Find where the given text appears and provide that cell's center as [X, Y] coordinate. 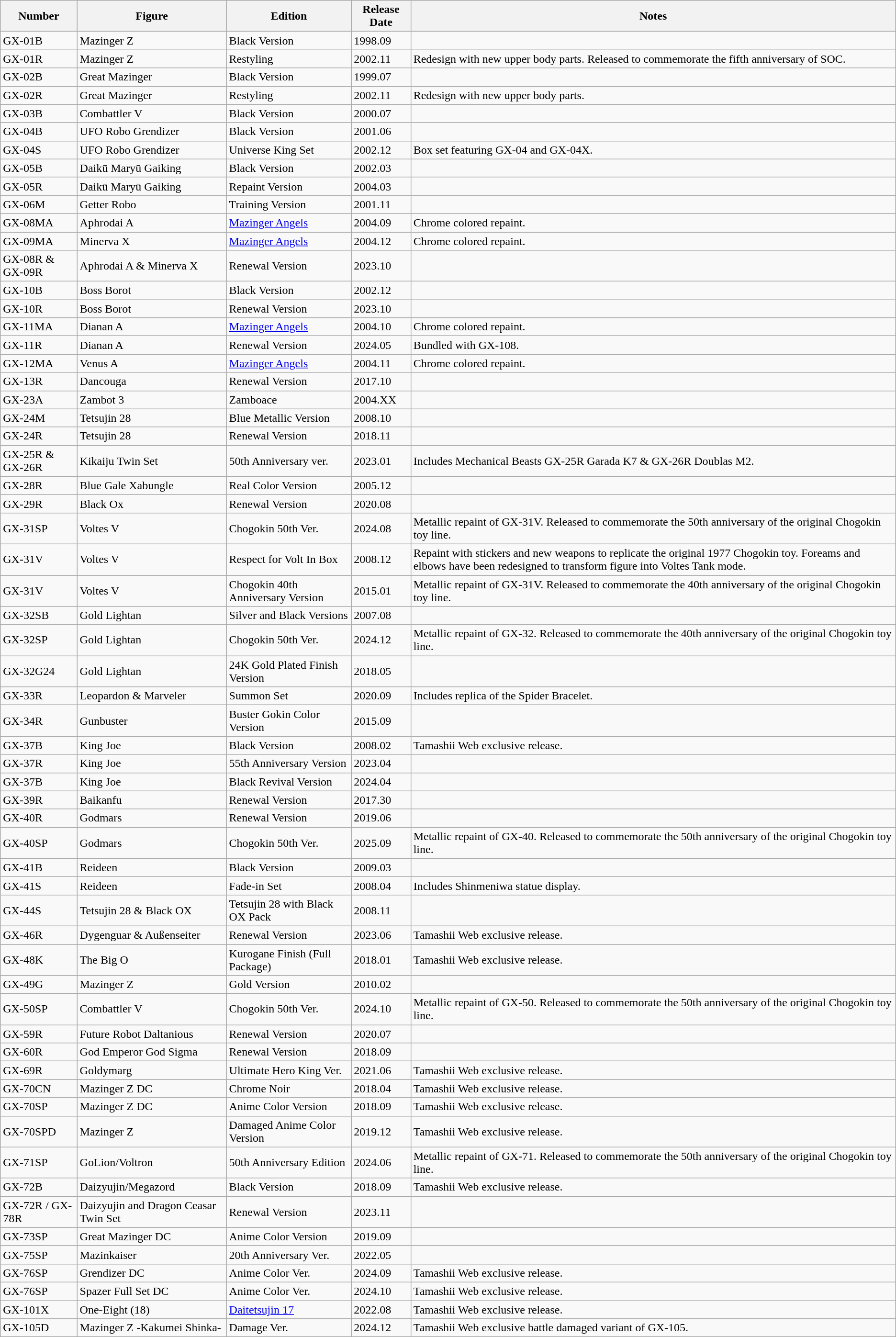
2018.04 [381, 1089]
GX-59R [39, 1034]
GX-71SP [39, 1162]
Redesign with new upper body parts. [653, 95]
GX-44S [39, 910]
2004.09 [381, 223]
GX-39R [39, 800]
2019.12 [381, 1132]
GX-40SP [39, 843]
GX-01B [39, 41]
2008.10 [381, 418]
Release Date [381, 16]
GX-101X [39, 1309]
GX-04B [39, 132]
2010.02 [381, 985]
2019.09 [381, 1236]
Metallic repaint of GX-71. Released to commemorate the 50th anniversary of the original Chogokin toy line. [653, 1162]
GX-105D [39, 1328]
GX-34R [39, 721]
GX-40R [39, 818]
Box set featuring GX-04 and GX-04X. [653, 150]
GX-11R [39, 345]
GX-70SPD [39, 1132]
Zambot 3 [152, 400]
Daitetsujin 17 [289, 1309]
GX-02R [39, 95]
GX-29R [39, 504]
Metallic repaint of GX-32. Released to commemorate the 40th anniversary of the original Chogokin toy line. [653, 640]
GX-05R [39, 186]
2004.12 [381, 241]
Zamboace [289, 400]
Notes [653, 16]
GX-23A [39, 400]
2023.04 [381, 764]
2009.03 [381, 867]
GX-73SP [39, 1236]
GX-13R [39, 382]
Damaged Anime Color Version [289, 1132]
GX-46R [39, 935]
GX-69R [39, 1070]
50th Anniversary ver. [289, 461]
Minerva X [152, 241]
Training Version [289, 204]
2015.09 [381, 721]
Gunbuster [152, 721]
GX-48K [39, 959]
2005.12 [381, 485]
2020.07 [381, 1034]
GX-01R [39, 59]
Dygenguar & Außenseiter [152, 935]
2002.03 [381, 168]
GX-08MA [39, 223]
Metallic repaint of GX-40. Released to commemorate the 50th anniversary of the original Chogokin toy line. [653, 843]
Leopardon & Marveler [152, 696]
GoLion/Voltron [152, 1162]
GX-60R [39, 1052]
2001.11 [381, 204]
2008.11 [381, 910]
Includes Shinmeniwa statue display. [653, 886]
Metallic repaint of GX-31V. Released to commemorate the 40th anniversary of the original Chogokin toy line. [653, 591]
2008.02 [381, 745]
GX-75SP [39, 1255]
Chrome Noir [289, 1089]
Tamashii Web exclusive battle damaged variant of GX-105. [653, 1328]
GX-10B [39, 291]
GX-03B [39, 113]
GX-02B [39, 77]
GX-25R & GX-26R [39, 461]
Metallic repaint of GX-31V. Released to commemorate the 50th anniversary of the original Chogokin toy line. [653, 528]
Mazinger Z -Kakumei Shinka- [152, 1328]
God Emperor God Sigma [152, 1052]
2007.08 [381, 616]
2018.11 [381, 436]
Getter Robo [152, 204]
2024.04 [381, 782]
GX-70CN [39, 1089]
Chogokin 40th Anniversary Version [289, 591]
GX-09MA [39, 241]
Black Revival Version [289, 782]
2018.05 [381, 671]
Baikanfu [152, 800]
Aphrodai A [152, 223]
Venus A [152, 363]
50th Anniversary Edition [289, 1162]
2024.08 [381, 528]
Repaint Version [289, 186]
Great Mazinger DC [152, 1236]
GX-08R & GX-09R [39, 266]
One-Eight (18) [152, 1309]
Kikaiju Twin Set [152, 461]
Dancouga [152, 382]
GX-49G [39, 985]
Spazer Full Set DC [152, 1291]
55th Anniversary Version [289, 764]
2017.10 [381, 382]
Summon Set [289, 696]
GX-12MA [39, 363]
2017.30 [381, 800]
Blue Gale Xabungle [152, 485]
2023.01 [381, 461]
GX-31SP [39, 528]
GX-05B [39, 168]
2022.05 [381, 1255]
1998.09 [381, 41]
Fade-in Set [289, 886]
2008.12 [381, 559]
Goldymarg [152, 1070]
Grendizer DC [152, 1273]
Bundled with GX-108. [653, 345]
Tetsujin 28 with Black OX Pack [289, 910]
GX-41S [39, 886]
GX-04S [39, 150]
GX-72R / GX-78R [39, 1212]
Ultimate Hero King Ver. [289, 1070]
GX-24M [39, 418]
2004.11 [381, 363]
GX-72B [39, 1187]
Tetsujin 28 & Black OX [152, 910]
2020.08 [381, 504]
Daizyujin and Dragon Ceasar Twin Set [152, 1212]
Number [39, 16]
2004.10 [381, 327]
Includes replica of the Spider Bracelet. [653, 696]
Buster Gokin Color Version [289, 721]
2004.03 [381, 186]
1999.07 [381, 77]
20th Anniversary Ver. [289, 1255]
2023.06 [381, 935]
2024.09 [381, 1273]
2021.06 [381, 1070]
Metallic repaint of GX-50. Released to commemorate the 50th anniversary of the original Chogokin toy line. [653, 1009]
2024.05 [381, 345]
Redesign with new upper body parts. Released to commemorate the fifth anniversary of SOC. [653, 59]
2022.08 [381, 1309]
Daizyujin/Megazord [152, 1187]
Gold Version [289, 985]
Mazinkaiser [152, 1255]
2020.09 [381, 696]
Respect for Volt In Box [289, 559]
2023.11 [381, 1212]
Edition [289, 16]
GX-41B [39, 867]
Kurogane Finish (Full Package) [289, 959]
Real Color Version [289, 485]
24K Gold Plated Finish Version [289, 671]
GX-11MA [39, 327]
2019.06 [381, 818]
2001.06 [381, 132]
2024.06 [381, 1162]
GX-70SP [39, 1107]
GX-32G24 [39, 671]
Future Robot Daltanious [152, 1034]
The Big O [152, 959]
GX-28R [39, 485]
2004.XX [381, 400]
Figure [152, 16]
GX-37R [39, 764]
Silver and Black Versions [289, 616]
Black Ox [152, 504]
Damage Ver. [289, 1328]
GX-32SP [39, 640]
2008.04 [381, 886]
GX-06M [39, 204]
GX-50SP [39, 1009]
GX-32SB [39, 616]
Blue Metallic Version [289, 418]
GX-24R [39, 436]
2015.01 [381, 591]
Includes Mechanical Beasts GX-25R Garada K7 & GX-26R Doublas M2. [653, 461]
2018.01 [381, 959]
2000.07 [381, 113]
Aphrodai A & Minerva X [152, 266]
Universe King Set [289, 150]
2025.09 [381, 843]
GX-33R [39, 696]
GX-10R [39, 309]
